Extract the [x, y] coordinate from the center of the cell holding the provided text.  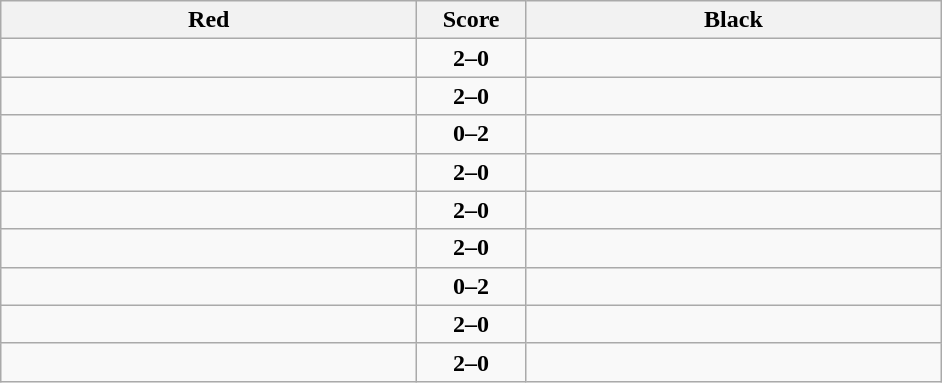
Score [472, 20]
Black [733, 20]
Red [209, 20]
